Output the [X, Y] coordinate of the center of the cell containing the given text.  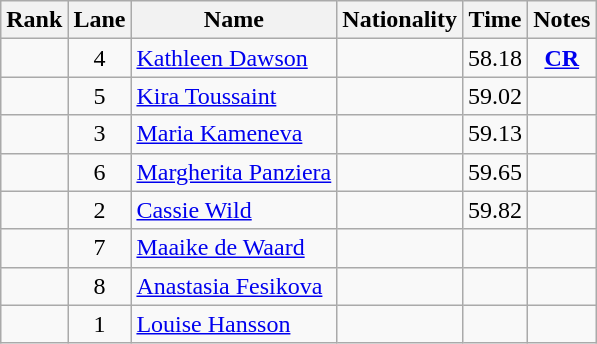
CR [562, 58]
5 [100, 96]
Margherita Panziera [234, 172]
59.65 [496, 172]
4 [100, 58]
59.02 [496, 96]
2 [100, 210]
6 [100, 172]
59.82 [496, 210]
Time [496, 20]
3 [100, 134]
Cassie Wild [234, 210]
Kathleen Dawson [234, 58]
7 [100, 248]
1 [100, 324]
Notes [562, 20]
Lane [100, 20]
Kira Toussaint [234, 96]
Louise Hansson [234, 324]
8 [100, 286]
Maaike de Waard [234, 248]
Rank [34, 20]
Nationality [400, 20]
58.18 [496, 58]
59.13 [496, 134]
Name [234, 20]
Anastasia Fesikova [234, 286]
Maria Kameneva [234, 134]
